Pinpoint the cell where the given text exists, returning its (X, Y) midpoint coordinate. 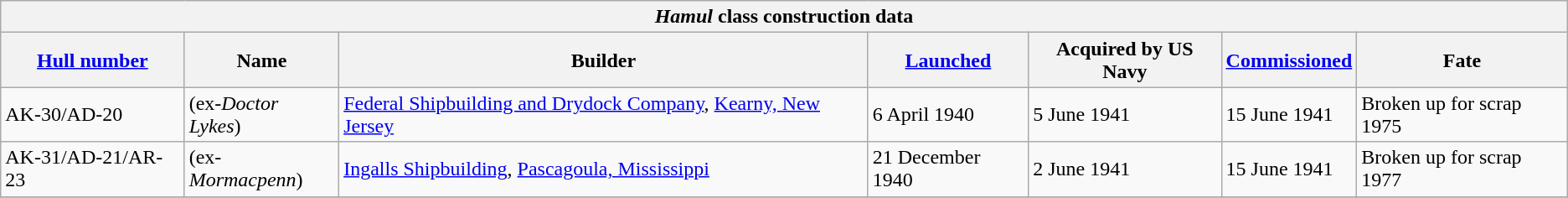
6 April 1940 (948, 114)
Hamul class construction data (784, 17)
(ex-Mormacpenn) (261, 169)
21 December 1940 (948, 169)
Broken up for scrap 1977 (1462, 169)
Launched (948, 60)
Commissioned (1289, 60)
Ingalls Shipbuilding, Pascagoula, Mississippi (604, 169)
Fate (1462, 60)
5 June 1941 (1125, 114)
(ex-Doctor Lykes) (261, 114)
2 June 1941 (1125, 169)
Acquired by US Navy (1125, 60)
AK-30/AD-20 (92, 114)
Federal Shipbuilding and Drydock Company, Kearny, New Jersey (604, 114)
Name (261, 60)
Builder (604, 60)
Hull number (92, 60)
AK-31/AD-21/AR-23 (92, 169)
Broken up for scrap 1975 (1462, 114)
